Identify which cell holds the provided text, then report its (X, Y) central coordinate. 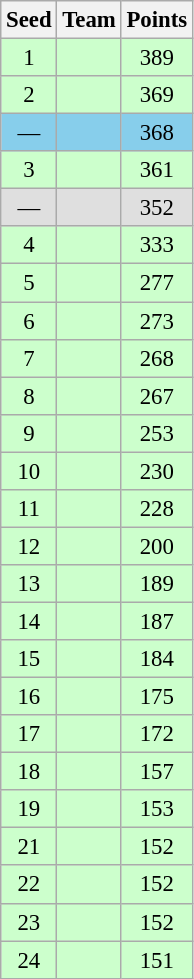
13 (29, 584)
Points (156, 20)
172 (156, 734)
268 (156, 358)
17 (29, 734)
200 (156, 546)
352 (156, 208)
187 (156, 621)
253 (156, 433)
9 (29, 433)
Team (89, 20)
277 (156, 283)
6 (29, 321)
5 (29, 283)
15 (29, 659)
21 (29, 847)
23 (29, 922)
189 (156, 584)
24 (29, 960)
4 (29, 245)
369 (156, 95)
184 (156, 659)
273 (156, 321)
11 (29, 509)
361 (156, 170)
7 (29, 358)
230 (156, 471)
389 (156, 58)
12 (29, 546)
153 (156, 809)
368 (156, 133)
19 (29, 809)
333 (156, 245)
2 (29, 95)
Seed (29, 20)
175 (156, 697)
228 (156, 509)
18 (29, 772)
3 (29, 170)
157 (156, 772)
14 (29, 621)
22 (29, 885)
16 (29, 697)
267 (156, 396)
8 (29, 396)
151 (156, 960)
10 (29, 471)
1 (29, 58)
